Scan for the cell matching the given text and deliver its [X, Y] coordinate at center. 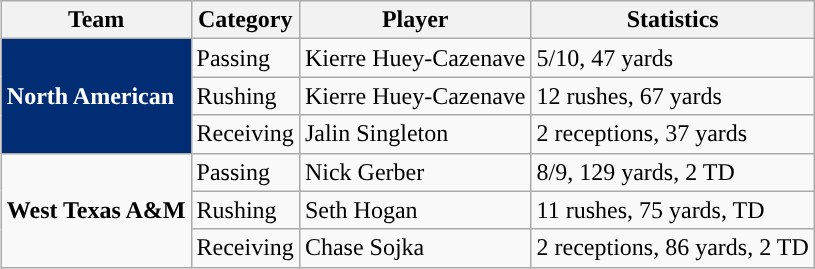
11 rushes, 75 yards, TD [672, 210]
Nick Gerber [415, 172]
Team [96, 20]
North American [96, 96]
Category [245, 20]
Jalin Singleton [415, 134]
Chase Sojka [415, 248]
2 receptions, 37 yards [672, 134]
Seth Hogan [415, 210]
12 rushes, 67 yards [672, 96]
West Texas A&M [96, 210]
2 receptions, 86 yards, 2 TD [672, 248]
8/9, 129 yards, 2 TD [672, 172]
Player [415, 20]
Statistics [672, 20]
5/10, 47 yards [672, 58]
